Find where the given text appears and provide that cell's center as [X, Y] coordinate. 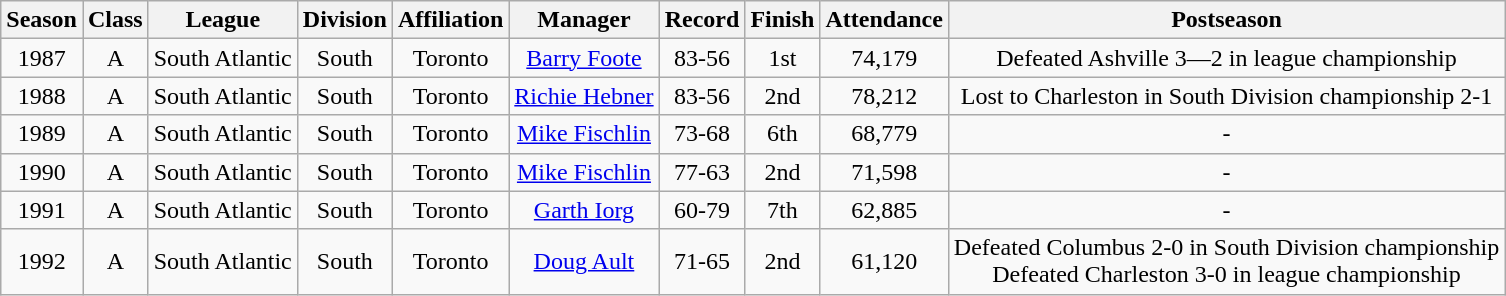
Finish [782, 20]
73-68 [702, 134]
Record [702, 20]
68,779 [884, 134]
Defeated Ashville 3—2 in league championship [1226, 58]
Defeated Columbus 2-0 in South Division championship Defeated Charleston 3-0 in league championship [1226, 262]
Garth Iorg [584, 210]
League [222, 20]
1989 [42, 134]
Barry Foote [584, 58]
Manager [584, 20]
Season [42, 20]
71,598 [884, 172]
Class [115, 20]
78,212 [884, 96]
Doug Ault [584, 262]
1990 [42, 172]
60-79 [702, 210]
62,885 [884, 210]
1988 [42, 96]
61,120 [884, 262]
Attendance [884, 20]
7th [782, 210]
1st [782, 58]
71-65 [702, 262]
Postseason [1226, 20]
1992 [42, 262]
77-63 [702, 172]
Affiliation [450, 20]
74,179 [884, 58]
1991 [42, 210]
Lost to Charleston in South Division championship 2-1 [1226, 96]
Richie Hebner [584, 96]
1987 [42, 58]
Division [344, 20]
6th [782, 134]
